Search for the cell housing the specified text and yield its (x, y) center coordinate. 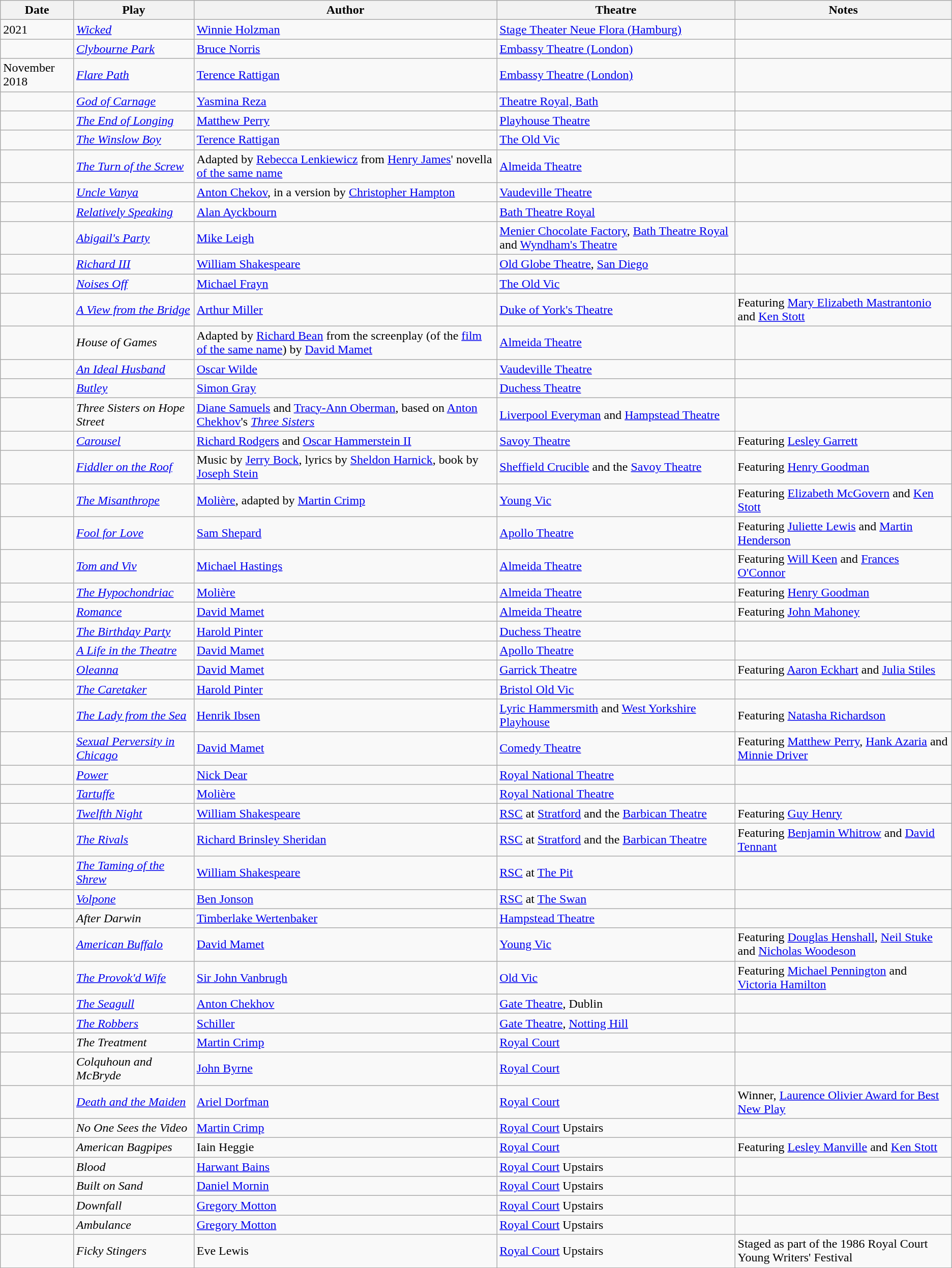
American Bagpipes (134, 1148)
Adapted by Richard Bean from the screenplay (of the film of the same name) by David Mamet (345, 343)
Flare Path (134, 75)
Noises Off (134, 283)
Daniel Mornin (345, 1186)
Three Sisters on Hope Street (134, 415)
Molière, adapted by Martin Crimp (345, 500)
Play (134, 10)
Sir John Vanbrugh (345, 977)
The Caretaker (134, 689)
Savoy Theatre (616, 441)
Sam Shepard (345, 533)
Featuring Lesley Garrett (843, 441)
The Rivals (134, 840)
RSC at The Swan (616, 899)
Featuring Lesley Manville and Ken Stott (843, 1148)
Arthur Miller (345, 310)
Mike Leigh (345, 238)
Clybourne Park (134, 49)
Iain Heggie (345, 1148)
Matthew Perry (345, 120)
Uncle Vanya (134, 192)
Old Vic (616, 977)
Bath Theatre Royal (616, 212)
Butley (134, 388)
Featuring Elizabeth McGovern and Ken Stott (843, 500)
The End of Longing (134, 120)
Winner, Laurence Olivier Award for Best New Play (843, 1101)
Featuring Michael Pennington and Victoria Hamilton (843, 977)
Featuring Douglas Henshall, Neil Stuke and Nicholas Woodeson (843, 945)
Liverpool Everyman and Hampstead Theatre (616, 415)
Downfall (134, 1205)
Hampstead Theatre (616, 918)
Featuring Guy Henry (843, 813)
Theatre Royal, Bath (616, 101)
Built on Sand (134, 1186)
Richard Rodgers and Oscar Hammerstein II (345, 441)
Comedy Theatre (616, 748)
Date (37, 10)
Harwant Bains (345, 1167)
Relatively Speaking (134, 212)
Blood (134, 1167)
House of Games (134, 343)
No One Sees the Video (134, 1128)
Gate Theatre, Dublin (616, 1004)
Ariel Dorfman (345, 1101)
The Birthday Party (134, 631)
The Taming of the Shrew (134, 872)
Staged as part of the 1986 Royal Court Young Writers' Festival (843, 1251)
Death and the Maiden (134, 1101)
Nick Dear (345, 775)
Music by Jerry Bock, lyrics by Sheldon Harnick, book by Joseph Stein (345, 467)
The Winslow Boy (134, 140)
Michael Hastings (345, 566)
Simon Gray (345, 388)
Notes (843, 10)
The Provok'd Wife (134, 977)
A View from the Bridge (134, 310)
Featuring Will Keen and Frances O'Connor (843, 566)
Twelfth Night (134, 813)
Sheffield Crucible and the Savoy Theatre (616, 467)
Michael Frayn (345, 283)
2021 (37, 29)
Garrick Theatre (616, 670)
Fool for Love (134, 533)
The Treatment (134, 1042)
Tom and Viv (134, 566)
Oscar Wilde (345, 369)
Carousel (134, 441)
Diane Samuels and Tracy-Ann Oberman, based on Anton Chekhov's Three Sisters (345, 415)
Lyric Hammersmith and West Yorkshire Playhouse (616, 716)
God of Carnage (134, 101)
Playhouse Theatre (616, 120)
Fiddler on the Roof (134, 467)
An Ideal Husband (134, 369)
Bristol Old Vic (616, 689)
John Byrne (345, 1069)
Anton Chekhov (345, 1004)
Romance (134, 612)
Schiller (345, 1023)
American Buffalo (134, 945)
Author (345, 10)
Bruce Norris (345, 49)
Featuring Mary Elizabeth Mastrantonio and Ken Stott (843, 310)
Featuring Aaron Eckhart and Julia Stiles (843, 670)
Ben Jonson (345, 899)
Wicked (134, 29)
Alan Ayckbourn (345, 212)
Timberlake Wertenbaker (345, 918)
Power (134, 775)
Ambulance (134, 1225)
Gate Theatre, Notting Hill (616, 1023)
Oleanna (134, 670)
Sexual Perversity in Chicago (134, 748)
RSC at The Pit (616, 872)
Featuring Matthew Perry, Hank Azaria and Minnie Driver (843, 748)
Featuring Benjamin Whitrow and David Tennant (843, 840)
The Hypochondriac (134, 592)
Featuring John Mahoney (843, 612)
Anton Chekov, in a version by Christopher Hampton (345, 192)
Old Globe Theatre, San Diego (616, 264)
Ficky Stingers (134, 1251)
Yasmina Reza (345, 101)
Colquhoun and McBryde (134, 1069)
Featuring Juliette Lewis and Martin Henderson (843, 533)
Featuring Natasha Richardson (843, 716)
Volpone (134, 899)
Menier Chocolate Factory, Bath Theatre Royal and Wyndham's Theatre (616, 238)
Duke of York's Theatre (616, 310)
Richard Brinsley Sheridan (345, 840)
Abigail's Party (134, 238)
The Turn of the Screw (134, 166)
The Lady from the Sea (134, 716)
Adapted by Rebecca Lenkiewicz from Henry James' novella of the same name (345, 166)
Winnie Holzman (345, 29)
After Darwin (134, 918)
Eve Lewis (345, 1251)
The Misanthrope (134, 500)
A Life in the Theatre (134, 650)
The Robbers (134, 1023)
Tartuffe (134, 794)
Theatre (616, 10)
The Seagull (134, 1004)
November 2018 (37, 75)
Stage Theater Neue Flora (Hamburg) (616, 29)
Richard III (134, 264)
Henrik Ibsen (345, 716)
